Determine the (X, Y) coordinate at the center of the cell enclosing the given text.  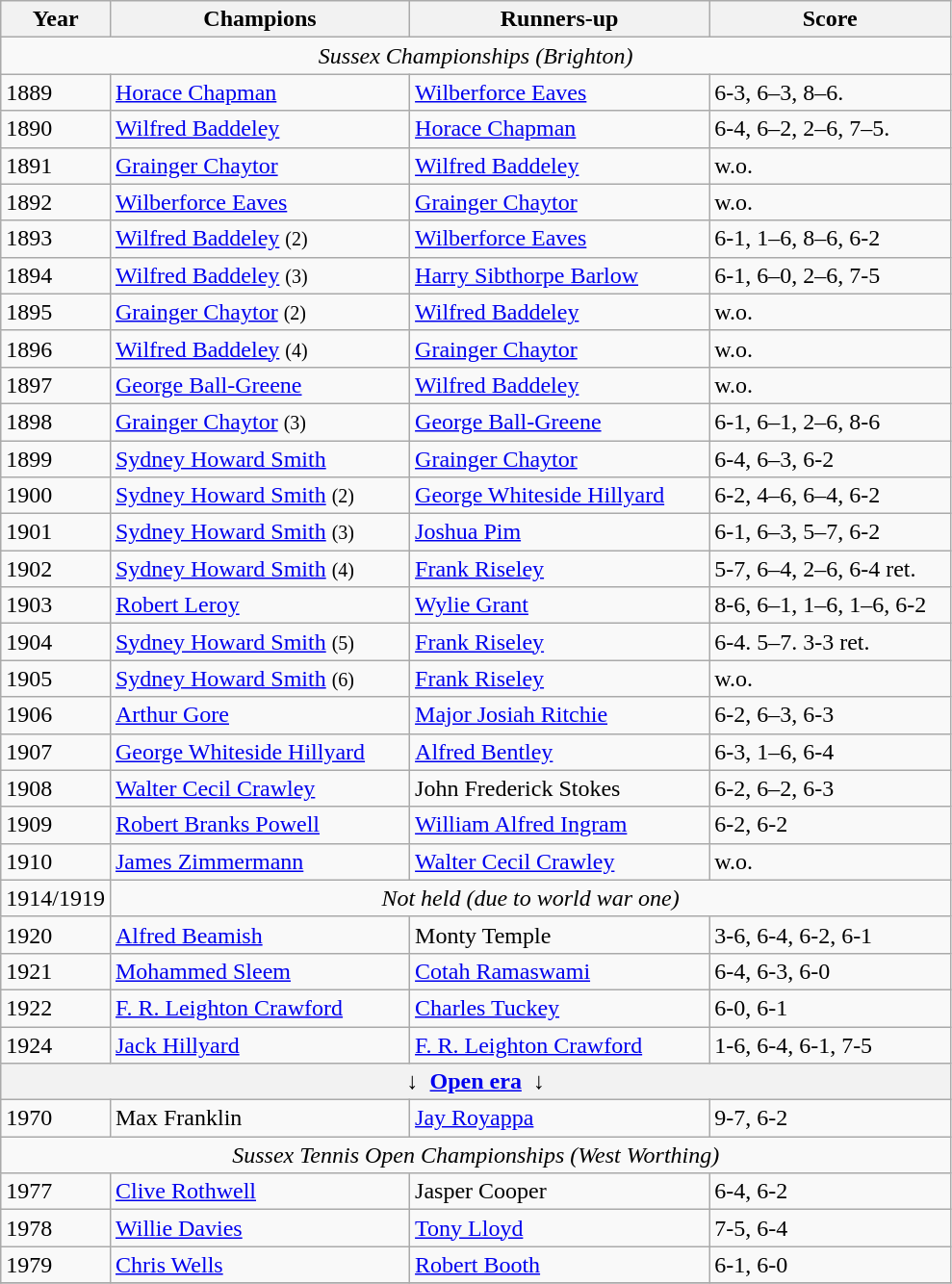
Robert Branks Powell (260, 825)
Cotah Ramaswami (560, 971)
6-4, 6–3, 6-2 (830, 459)
6-3, 1–6, 6-4 (830, 752)
1902 (56, 569)
1920 (56, 935)
Monty Temple (560, 935)
6-2, 6-2 (830, 825)
Runners-up (560, 19)
1896 (56, 348)
6-4, 6-3, 6-0 (830, 971)
Robert Leroy (260, 605)
↓ Open era ↓ (476, 1082)
James Zimmermann (260, 861)
Sydney Howard Smith (4) (260, 569)
Wilfred Baddeley (4) (260, 348)
Not held (due to world war one) (529, 898)
1905 (56, 679)
1901 (56, 532)
1922 (56, 1008)
Grainger Chaytor (3) (260, 422)
1921 (56, 971)
1889 (56, 92)
Champions (260, 19)
Harry Sibthorpe Barlow (560, 275)
Sydney Howard Smith (260, 459)
9-7, 6-2 (830, 1118)
Tony Lloyd (560, 1228)
Sussex Championships (Brighton) (476, 56)
6-1, 6-0 (830, 1265)
1890 (56, 129)
1909 (56, 825)
Sussex Tennis Open Championships (West Worthing) (476, 1155)
6-2, 6–3, 6-3 (830, 715)
Jack Hillyard (260, 1044)
1898 (56, 422)
1977 (56, 1192)
8-6, 6–1, 1–6, 1–6, 6-2 (830, 605)
3-6, 6-4, 6-2, 6-1 (830, 935)
1906 (56, 715)
6-2, 6–2, 6-3 (830, 788)
Major Josiah Ritchie (560, 715)
1978 (56, 1228)
1894 (56, 275)
1907 (56, 752)
Sydney Howard Smith (5) (260, 642)
Arthur Gore (260, 715)
1910 (56, 861)
6-0, 6-1 (830, 1008)
6-1, 6–1, 2–6, 8-6 (830, 422)
Year (56, 19)
1891 (56, 166)
Joshua Pim (560, 532)
1893 (56, 239)
Robert Booth (560, 1265)
6-4, 6–2, 2–6, 7–5. (830, 129)
Sydney Howard Smith (3) (260, 532)
6-1, 6–3, 5–7, 6-2 (830, 532)
Alfred Beamish (260, 935)
1979 (56, 1265)
6-3, 6–3, 8–6. (830, 92)
Clive Rothwell (260, 1192)
1897 (56, 385)
1904 (56, 642)
Wilfred Baddeley (3) (260, 275)
Willie Davies (260, 1228)
1903 (56, 605)
1899 (56, 459)
Grainger Chaytor (2) (260, 312)
1914/1919 (56, 898)
1892 (56, 202)
6-1, 1–6, 8–6, 6-2 (830, 239)
5-7, 6–4, 2–6, 6-4 ret. (830, 569)
Score (830, 19)
Alfred Bentley (560, 752)
1900 (56, 496)
6-1, 6–0, 2–6, 7-5 (830, 275)
Jay Royappa (560, 1118)
Mohammed Sleem (260, 971)
6-4. 5–7. 3-3 ret. (830, 642)
7-5, 6-4 (830, 1228)
1970 (56, 1118)
John Frederick Stokes (560, 788)
Charles Tuckey (560, 1008)
1908 (56, 788)
Chris Wells (260, 1265)
Max Franklin (260, 1118)
Sydney Howard Smith (6) (260, 679)
6-4, 6-2 (830, 1192)
Sydney Howard Smith (2) (260, 496)
Jasper Cooper (560, 1192)
Wilfred Baddeley (2) (260, 239)
1924 (56, 1044)
William Alfred Ingram (560, 825)
6-2, 4–6, 6–4, 6-2 (830, 496)
Wylie Grant (560, 605)
1-6, 6-4, 6-1, 7-5 (830, 1044)
1895 (56, 312)
